Detect which cell encompasses the target text, then output its (X, Y) center coordinate. 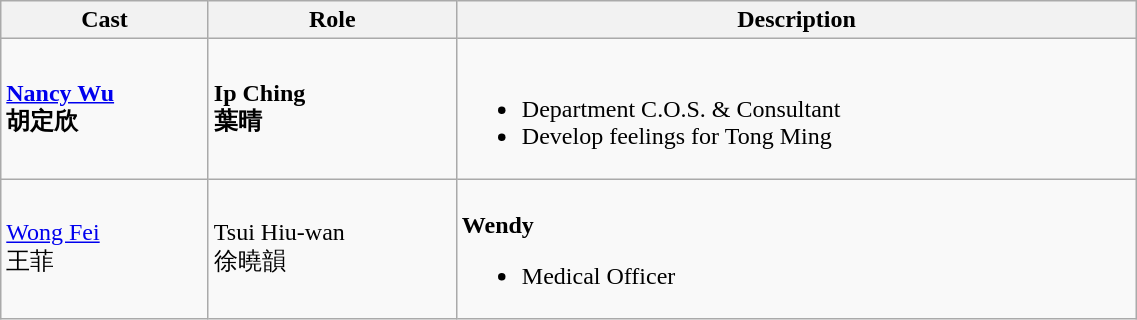
Nancy Wu 胡定欣 (105, 109)
WendyMedical Officer (796, 249)
Role (332, 20)
Tsui Hiu-wan 徐曉韻 (332, 249)
Wong Fei 王菲 (105, 249)
Cast (105, 20)
Ip Ching 葉晴 (332, 109)
Department C.O.S. & ConsultantDevelop feelings for Tong Ming (796, 109)
Description (796, 20)
